Provide the [X, Y] coordinate of the cell's center where the given text is located.  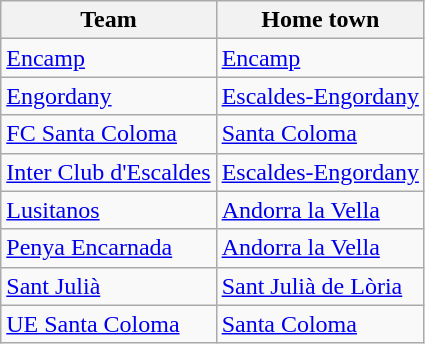
Inter Club d'Escaldes [108, 172]
UE Santa Coloma [108, 324]
Penya Encarnada [108, 248]
Engordany [108, 96]
Team [108, 20]
FC Santa Coloma [108, 134]
Sant Julià [108, 286]
Sant Julià de Lòria [320, 286]
Home town [320, 20]
Lusitanos [108, 210]
